Provide the [x, y] coordinate of the cell's center where the given text is located.  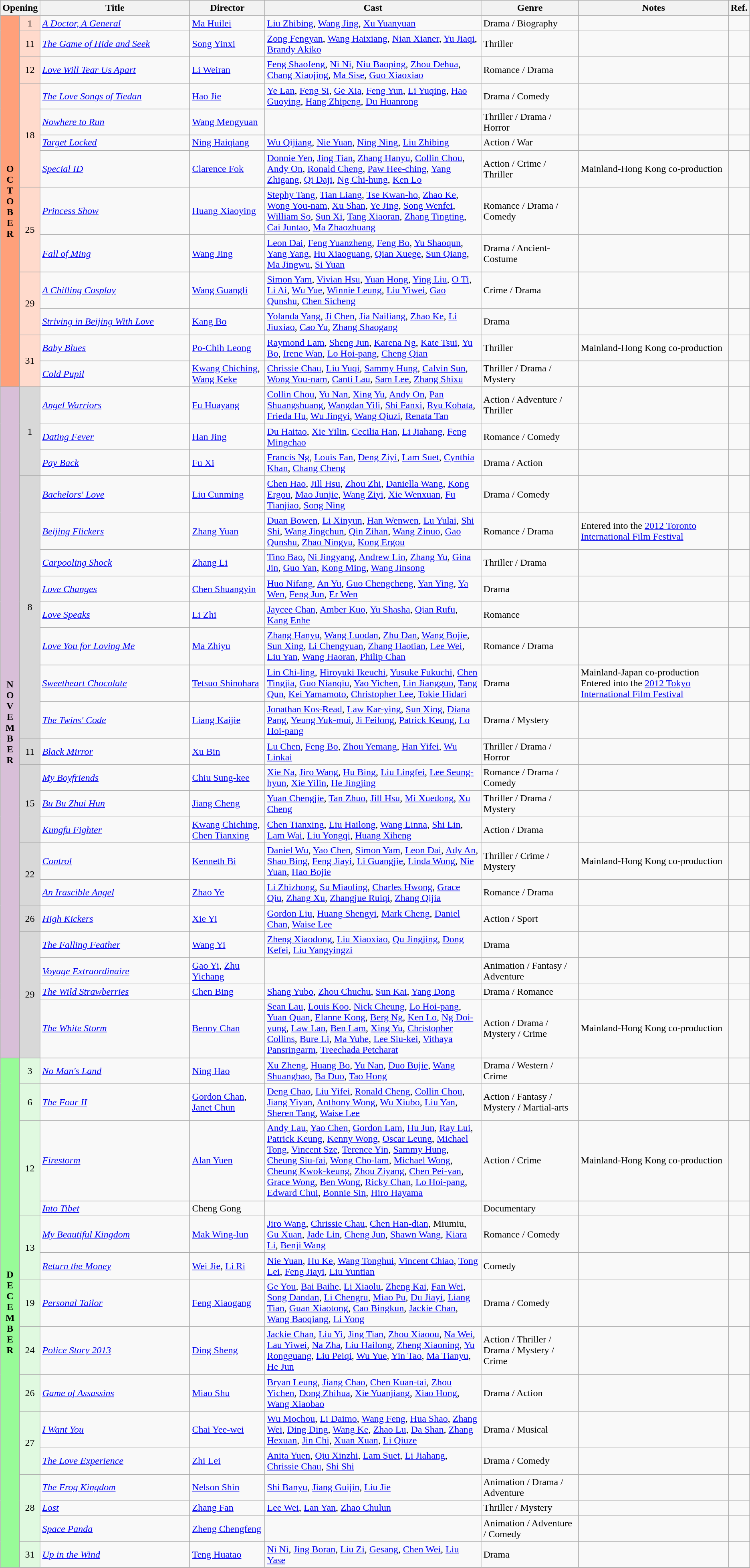
Nowhere to Run [115, 122]
No Man's Land [115, 1070]
Ma Zhiyu [228, 646]
Zhao Ye [228, 893]
Cast [373, 8]
Zhang Hanyu, Wang Luodan, Zhu Dan, Wang Bojie, Sun Xing, Li Chengyuan, Zhang Haotian, Lee Wei, Liu Yan, Wang Haoran, Philip Chan [373, 646]
Action / Crime [530, 1161]
Wu Mochou, Li Daimo, Wang Feng, Hua Shao, Zhang Wei, Ding Ding, Wang Ke, Zhao Lu, Da Shan, Zhang Hexuan, Jin Chi, Xuan Xuan, Li Qiuze [373, 1430]
OCTOBER [10, 201]
Clarence Fok [228, 169]
Chen Hao, Jill Hsu, Zhou Zhi, Daniella Wang, Kong Ergou, Mao Junjie, Wang Ziyi, Xie Wenxuan, Fu Tianjiao, Song Ning [373, 494]
Kwang Chiching, Wang Keke [228, 374]
Striving in Beijing With Love [115, 321]
Wang Yi [228, 945]
Documentary [530, 1208]
Wei Jie, Li Ri [228, 1266]
Bu Bu Zhui Hun [115, 804]
Game of Assassins [115, 1393]
Jiro Wang, Chrissie Chau, Chen Han-dian, Miumiu, Gu Xuan, Jade Lin, Cheng Jun, Shawn Wang, Kiara Li, Benji Wang [373, 1234]
Ni Ni, Jing Boran, Liu Zi, Gesang, Chen Wei, Liu Yase [373, 1554]
Thriller / Mystery [530, 1508]
Target Locked [115, 143]
Han Jing [228, 437]
Liu Zhibing, Wang Jing, Xu Yuanyuan [373, 23]
Love Will Tear Us Apart [115, 70]
Up in the Wind [115, 1554]
24 [30, 1350]
Li Zhi [228, 615]
13 [30, 1248]
DECEMBER [10, 1312]
Jonathan Kos-Read, Law Kar-ying, Sun Xing, Diana Pang, Yeung Yuk-mui, Ji Feilong, Patrick Keung, Lo Hoi-pang [373, 720]
Kang Bo [228, 321]
Romance [530, 615]
Comedy [530, 1266]
Ning Haiqiang [228, 143]
Pay Back [115, 463]
Li Weiran [228, 70]
Tetsuo Shinohara [228, 683]
Xie Yi [228, 919]
Chai Yee-wei [228, 1430]
Du Haitao, Xie Yilin, Cecilia Han, Li Jiahang, Feng Mingchao [373, 437]
Drama / Musical [530, 1430]
Duan Bowen, Li Xinyun, Han Wenwen, Lu Yulai, Shi Shi, Wang Jingchun, Qin Zihan, Wang Zinuo, Gao Qunshu, Zhao Ningyu, Kong Ergou [373, 531]
Feng Xiaogang [228, 1303]
Zheng Chengfeng [228, 1529]
Animation / Adventure / Comedy [530, 1529]
Drama / Biography [530, 23]
Gordon Liu, Huang Shengyi, Mark Cheng, Daniel Chan, Waise Lee [373, 919]
Fu Xi [228, 463]
A Chilling Cosplay [115, 290]
Chen Bing [228, 992]
Animation / Fantasy / Adventure [530, 971]
Action / War [530, 143]
Fall of Ming [115, 253]
Kenneth Bi [228, 861]
Kungfu Fighter [115, 829]
Drama / Romance [530, 992]
Ma Huilei [228, 23]
22 [30, 874]
Drama / Mystery [530, 720]
Feng Shaofeng, Ni Ni, Niu Baoping, Zhou Dehua, Chang Xiaojing, Ma Sise, Guo Xiaoxiao [373, 70]
Cold Pupil [115, 374]
Action / Crime / Thriller [530, 169]
Firestorm [115, 1161]
Jiang Cheng [228, 804]
Shi Banyu, Jiang Guijin, Liu Jie [373, 1487]
Action / Drama [530, 829]
Opening [20, 8]
Wang Mengyuan [228, 122]
Bachelors' Love [115, 494]
Po-Chih Leong [228, 348]
Black Mirror [115, 752]
Director [228, 8]
A Doctor, A General [115, 23]
Love Changes [115, 589]
Special ID [115, 169]
Action / Sport [530, 919]
Teng Huatao [228, 1554]
Miao Shu [228, 1393]
Chen Tianxing, Liu Hailong, Wang Linna, Shi Lin, Lam Wai, Liu Yongqi, Huang Xiheng [373, 829]
Into Tibet [115, 1208]
Sweetheart Chocolate [115, 683]
Wang Jing [228, 253]
The Game of Hide and Seek [115, 44]
Zhang Li [228, 562]
15 [30, 804]
Leon Dai, Feng Yuanzheng, Feng Bo, Yu Shaoqun, Yang Yang, Hu Xiaoguang, Qian Xuege, Sun Qiang, Ma Jingwu, Si Yuan [373, 253]
Lost [115, 1508]
Baby Blues [115, 348]
My Beautiful Kingdom [115, 1234]
Gordon Chan, Janet Chun [228, 1102]
Cheng Gong [228, 1208]
Zhang Fan [228, 1508]
Beijing Flickers [115, 531]
The Love Songs of Tiedan [115, 96]
Yuan Chengjie, Tan Zhuo, Jill Hsu, Mi Xuedong, Xu Cheng [373, 804]
Drama / Western / Crime [530, 1070]
Liu Cunming [228, 494]
19 [30, 1303]
NOVEMBER [10, 722]
Ye Lan, Feng Si, Ge Xia, Feng Yun, Li Yuqing, Hao Guoying, Hang Zhipeng, Du Huanrong [373, 96]
My Boyfriends [115, 777]
Zhi Lei [228, 1461]
Xu Zheng, Huang Bo, Yu Nan, Duo Bujie, Wang Shuangbao, Ba Duo, Tao Hong [373, 1070]
Deng Chao, Liu Yifei, Ronald Cheng, Collin Chou, Jiang Yiyan, Anthony Wong, Wu Xiubo, Liu Yan, Sheren Tang, Waise Lee [373, 1102]
Notes [653, 8]
Donnie Yen, Jing Tian, Zhang Hanyu, Collin Chou, Andy On, Ronald Cheng, Paw Hee-ching, Yang Zhigang, Qi Daji, Ng Chi-hung, Ken Lo [373, 169]
Animation / Drama / Adventure [530, 1487]
Chiu Sung-kee [228, 777]
Anita Yuen, Qiu Xinzhi, Lam Suet, Li Jiahang, Chrissie Chau, Shi Shi [373, 1461]
Personal Tailor [115, 1303]
Dating Fever [115, 437]
High Kickers [115, 919]
Wu Qijiang, Nie Yuan, Ning Ning, Liu Zhibing [373, 143]
Alan Yuen [228, 1161]
Drama / Ancient-Costume [530, 253]
Mainland-Japan co-production Entered into the 2012 Tokyo International Film Festival [653, 683]
Huang Xiaoying [228, 211]
Thriller / Drama [530, 562]
Love Speaks [115, 615]
Mak Wing-lun [228, 1234]
Control [115, 861]
Yolanda Yang, Ji Chen, Jia Nailiang, Zhao Ke, Li Jiuxiao, Cao Yu, Zhang Shaogang [373, 321]
The Wild Strawberries [115, 992]
8 [30, 607]
Kwang Chiching, Chen Tianxing [228, 829]
Jaycee Chan, Amber Kuo, Yu Shasha, Qian Rufu, Kang Enhe [373, 615]
Zhang Yuan [228, 531]
25 [30, 229]
Carpooling Shock [115, 562]
Return the Money [115, 1266]
Lu Chen, Feng Bo, Zhou Yemang, Han Yifei, Wu Linkai [373, 752]
Title [115, 8]
Benny Chan [228, 1028]
Action / Thriller / Drama / Mystery / Crime [530, 1350]
Liang Kaijie [228, 720]
Nelson Shin [228, 1487]
Ref. [739, 8]
Action / Fantasy / Mystery / Martial-arts [530, 1102]
Genre [530, 8]
Gao Yi, Zhu Yichang [228, 971]
Thriller / Crime / Mystery [530, 861]
Princess Show [115, 211]
Xu Bin [228, 752]
Action / Drama / Mystery / Crime [530, 1028]
Zong Fengyan, Wang Haixiang, Nian Xianer, Yu Jiaqi, Brandy Akiko [373, 44]
Tino Bao, Ni Jingyang, Andrew Lin, Zhang Yu, Gina Jin, Guo Yan, Kong Ming, Wang Jinsong [373, 562]
Space Panda [115, 1529]
Zheng Xiaodong, Liu Xiaoxiao, Qu Jingjing, Dong Kefei, Liu Yangyingzi [373, 945]
Ning Hao [228, 1070]
Crime / Drama [530, 290]
An Irascible Angel [115, 893]
Angel Warriors [115, 405]
Voyage Extraordinaire [115, 971]
Huo Nifang, An Yu, Guo Chengcheng, Yan Ying, Ya Wen, Feng Jun, Er Wen [373, 589]
I Want You [115, 1430]
18 [30, 135]
Police Story 2013 [115, 1350]
6 [30, 1102]
The Frog Kingdom [115, 1487]
Collin Chou, Yu Nan, Xing Yu, Andy On, Pan Shuangshuang, Wangdan Yili, Shi Fanxi, Ryu Kohata, Frieda Hu, Wu Jingyi, Wang Qiuzi, Renata Tan [373, 405]
Song Yinxi [228, 44]
Hao Jie [228, 96]
Xie Na, Jiro Wang, Hu Bing, Liu Lingfei, Lee Seung-hyun, Xie Yilin, He Jingjing [373, 777]
Raymond Lam, Sheng Jun, Karena Ng, Kate Tsui, Yu Bo, Irene Wan, Lo Hoi-pang, Cheng Qian [373, 348]
The Love Experience [115, 1461]
The Falling Feather [115, 945]
The Twins' Code [115, 720]
Li Zhizhong, Su Miaoling, Charles Hwong, Grace Qiu, Zhang Xu, Zhangjue Ruiqi, Zhang Qijia [373, 893]
28 [30, 1508]
Wang Guangli [228, 290]
Chrissie Chau, Liu Yuqi, Sammy Hung, Calvin Sun, Wong You-nam, Canti Lau, Sam Lee, Zhang Shixu [373, 374]
Daniel Wu, Yao Chen, Simon Yam, Leon Dai, Ady An, Shao Bing, Feng Jiayi, Li Guangjie, Linda Wong, Nie Yuan, Hao Bojie [373, 861]
Francis Ng, Louis Fan, Deng Ziyi, Lam Suet, Cynthia Khan, Chang Cheng [373, 463]
3 [30, 1070]
27 [30, 1443]
Nie Yuan, Hu Ke, Wang Tonghui, Vincent Chiao, Tong Lei, Feng Jiayi, Liu Yuntian [373, 1266]
Lee Wei, Lan Yan, Zhao Chulun [373, 1508]
Love You for Loving Me [115, 646]
Ding Sheng [228, 1350]
Bryan Leung, Jiang Chao, Chen Kuan-tai, Zhou Yichen, Dong Zhihua, Xie Yuanjiang, Xiao Hong, Wang Xiaobao [373, 1393]
The White Storm [115, 1028]
Chen Shuangyin [228, 589]
The Four II [115, 1102]
Action / Adventure / Thriller [530, 405]
Simon Yam, Vivian Hsu, Yuan Hong, Ying Liu, O Ti, Li Ai, Wu Yue, Winnie Leung, Liu Yiwei, Gao Qunshu, Chen Sicheng [373, 290]
Entered into the 2012 Toronto International Film Festival [653, 531]
Fu Huayang [228, 405]
Shang Yubo, Zhou Chuchu, Sun Kai, Yang Dong [373, 992]
